Determine the [x, y] coordinate at the center of the cell enclosing the given text.  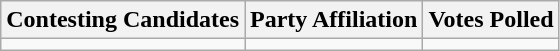
Contesting Candidates [123, 20]
Party Affiliation [334, 20]
Votes Polled [491, 20]
